Detect which cell encompasses the target text, then output its (X, Y) center coordinate. 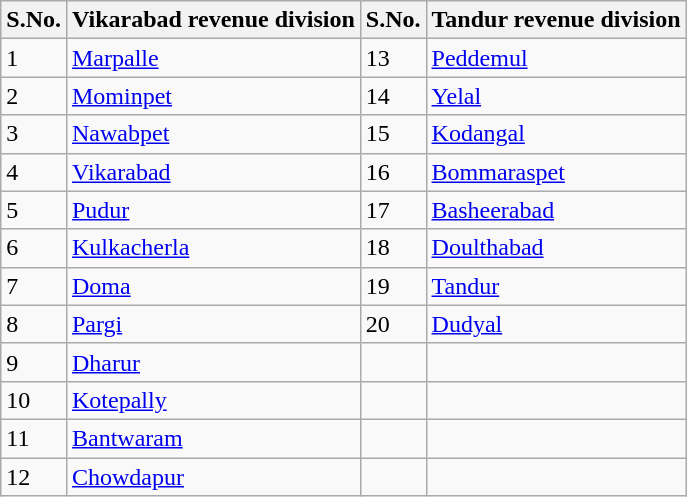
1 (34, 58)
3 (34, 134)
18 (393, 248)
6 (34, 248)
Mominpet (213, 96)
10 (34, 400)
Peddemul (556, 58)
14 (393, 96)
Doma (213, 286)
Kodangal (556, 134)
15 (393, 134)
Vikarabad revenue division (213, 20)
16 (393, 172)
11 (34, 438)
5 (34, 210)
Yelal (556, 96)
Pudur (213, 210)
Basheerabad (556, 210)
19 (393, 286)
Pargi (213, 324)
Vikarabad (213, 172)
9 (34, 362)
17 (393, 210)
Marpalle (213, 58)
Bantwaram (213, 438)
Tandur (556, 286)
Dudyal (556, 324)
13 (393, 58)
8 (34, 324)
Dharur (213, 362)
4 (34, 172)
Nawabpet (213, 134)
Bommaraspet (556, 172)
20 (393, 324)
7 (34, 286)
Chowdapur (213, 477)
Tandur revenue division (556, 20)
12 (34, 477)
Doulthabad (556, 248)
Kulkacherla (213, 248)
2 (34, 96)
Kotepally (213, 400)
